Scan for the cell matching the given text and deliver its [x, y] coordinate at center. 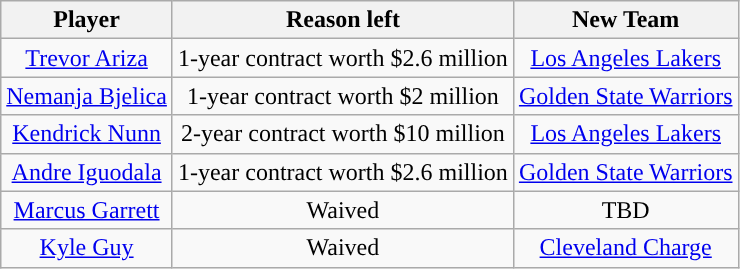
Trevor Ariza [87, 58]
Reason left [342, 20]
Andre Iguodala [87, 172]
2-year contract worth $10 million [342, 134]
Kyle Guy [87, 248]
New Team [626, 20]
Player [87, 20]
Marcus Garrett [87, 210]
1-year contract worth $2 million [342, 96]
Kendrick Nunn [87, 134]
TBD [626, 210]
Cleveland Charge [626, 248]
Nemanja Bjelica [87, 96]
